Pinpoint the cell where the given text exists, returning its [X, Y] midpoint coordinate. 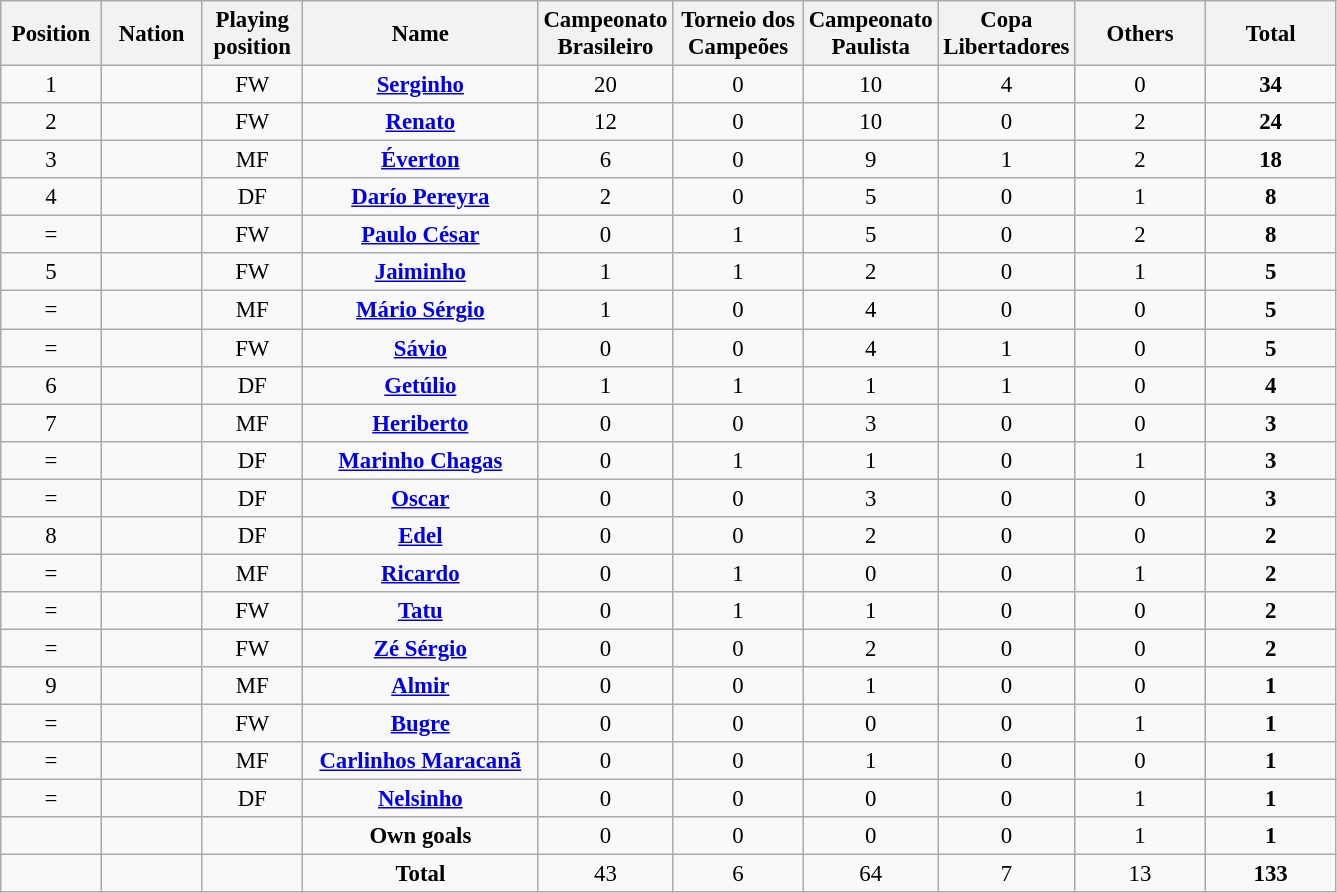
Mário Sérgio [421, 310]
Marinho Chagas [421, 460]
Nelsinho [421, 799]
Tatu [421, 611]
Carlinhos Maracanã [421, 761]
18 [1270, 160]
Éverton [421, 160]
Zé Sérgio [421, 648]
Campeonato Paulista [870, 34]
Nation [152, 34]
Paulo César [421, 235]
24 [1270, 122]
Ricardo [421, 573]
Oscar [421, 498]
Copa Libertadores [1006, 34]
133 [1270, 874]
Torneio dos Campeões [738, 34]
Bugre [421, 724]
Campeonato Brasileiro [606, 34]
Heriberto [421, 423]
Others [1140, 34]
64 [870, 874]
Position [52, 34]
Renato [421, 122]
12 [606, 122]
43 [606, 874]
Playing position [252, 34]
Sávio [421, 348]
Almir [421, 686]
Name [421, 34]
34 [1270, 85]
Serginho [421, 85]
Getúlio [421, 385]
13 [1140, 874]
Darío Pereyra [421, 197]
Jaiminho [421, 273]
Own goals [421, 836]
20 [606, 85]
Edel [421, 536]
